Provide the (X, Y) coordinate of the cell's center where the given text is located.  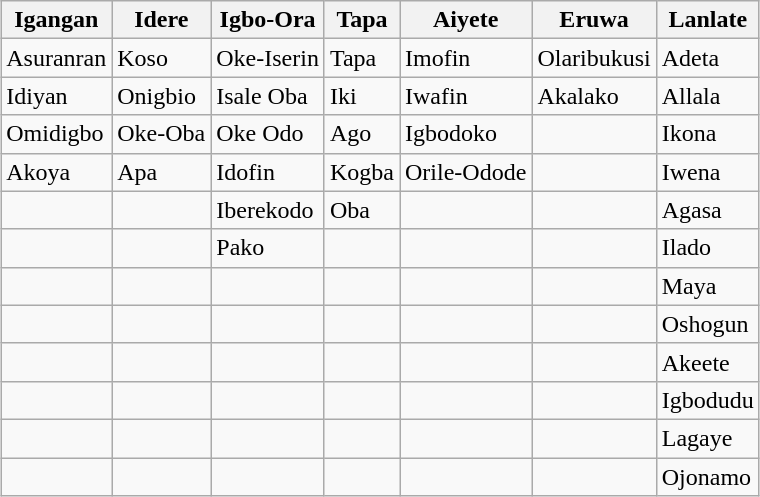
Oshogun (708, 324)
Iwafin (466, 96)
Oke-Oba (162, 134)
Oba (362, 210)
Igbo-Ora (268, 20)
Igbodudu (708, 400)
Omidigbo (56, 134)
Asuranran (56, 58)
Iwena (708, 172)
Ojonamo (708, 477)
Koso (162, 58)
Akoya (56, 172)
Allala (708, 96)
Eruwa (594, 20)
Idere (162, 20)
Akeete (708, 362)
Idofin (268, 172)
Lagaye (708, 438)
Lanlate (708, 20)
Isale Oba (268, 96)
Iberekodo (268, 210)
Ilado (708, 248)
Agasa (708, 210)
Ago (362, 134)
Akalako (594, 96)
Olaribukusi (594, 58)
Oke-Iserin (268, 58)
Adeta (708, 58)
Imofin (466, 58)
Igangan (56, 20)
Pako (268, 248)
Oke Odo (268, 134)
Onigbio (162, 96)
Maya (708, 286)
Igbodoko (466, 134)
Apa (162, 172)
Orile-Odode (466, 172)
Aiyete (466, 20)
Idiyan (56, 96)
Kogba (362, 172)
Ikona (708, 134)
Iki (362, 96)
